Locate the cell with the specified text and output its [x, y] center coordinate. 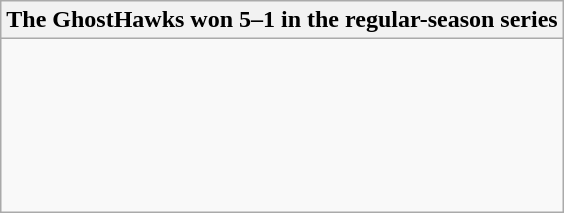
The GhostHawks won 5–1 in the regular-season series [282, 20]
